Identify which cell holds the provided text, then report its (x, y) central coordinate. 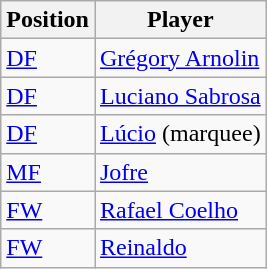
Position (48, 20)
Jofre (180, 172)
Rafael Coelho (180, 210)
MF (48, 172)
Reinaldo (180, 248)
Grégory Arnolin (180, 58)
Lúcio (marquee) (180, 134)
Player (180, 20)
Luciano Sabrosa (180, 96)
